Scan for the cell matching the given text and deliver its [X, Y] coordinate at center. 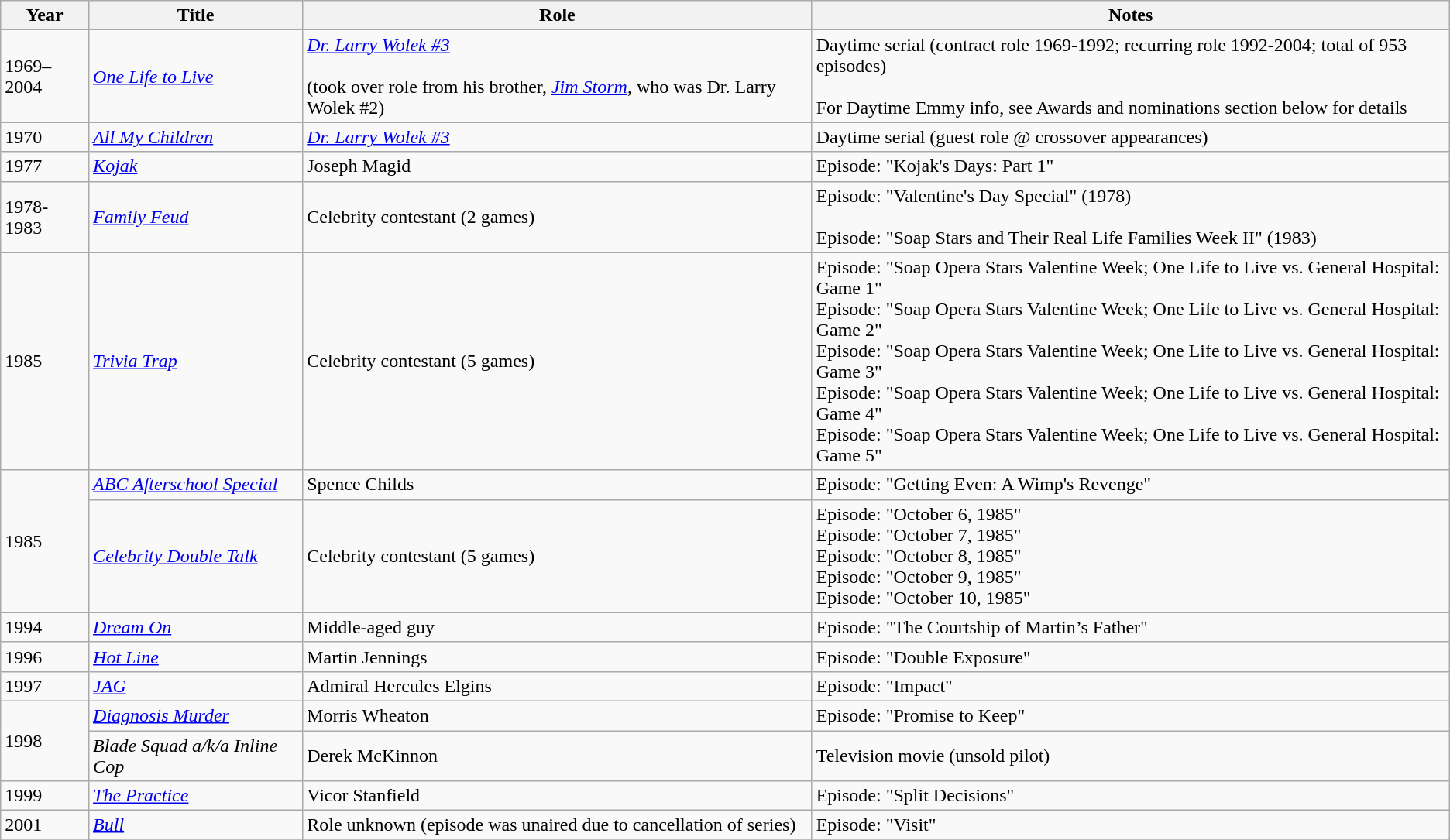
Title [196, 15]
Episode: "Kojak's Days: Part 1" [1131, 166]
Episode: "Getting Even: A Wimp's Revenge" [1131, 485]
Vicor Stanfield [558, 796]
All My Children [196, 137]
Spence Childs [558, 485]
Episode: "Promise to Keep" [1131, 715]
1978-1983 [45, 217]
Notes [1131, 15]
Trivia Trap [196, 361]
The Practice [196, 796]
Admiral Hercules Elgins [558, 686]
Dream On [196, 627]
Blade Squad a/k/a Inline Cop [196, 756]
Family Feud [196, 217]
1977 [45, 166]
Diagnosis Murder [196, 715]
One Life to Live [196, 76]
Episode: "Double Exposure" [1131, 657]
1999 [45, 796]
Derek McKinnon [558, 756]
Episode: "Impact" [1131, 686]
Middle-aged guy [558, 627]
Bull [196, 825]
Daytime serial (guest role @ crossover appearances) [1131, 137]
Episode: "Valentine's Day Special" (1978)Episode: "Soap Stars and Their Real Life Families Week II" (1983) [1131, 217]
Joseph Magid [558, 166]
Episode: "October 6, 1985"Episode: "October 7, 1985"Episode: "October 8, 1985"Episode: "October 9, 1985"Episode: "October 10, 1985" [1131, 556]
Celebrity Double Talk [196, 556]
Martin Jennings [558, 657]
JAG [196, 686]
Role unknown (episode was unaired due to cancellation of series) [558, 825]
Dr. Larry Wolek #3 [558, 137]
ABC Afterschool Special [196, 485]
2001 [45, 825]
Episode: "The Courtship of Martin’s Father" [1131, 627]
Morris Wheaton [558, 715]
Television movie (unsold pilot) [1131, 756]
1994 [45, 627]
1998 [45, 740]
1997 [45, 686]
1969–2004 [45, 76]
1996 [45, 657]
Role [558, 15]
Episode: "Split Decisions" [1131, 796]
Celebrity contestant (2 games) [558, 217]
Episode: "Visit" [1131, 825]
Kojak [196, 166]
Dr. Larry Wolek #3(took over role from his brother, Jim Storm, who was Dr. Larry Wolek #2) [558, 76]
1970 [45, 137]
Year [45, 15]
Hot Line [196, 657]
